Determine the [x, y] coordinate at the center of the cell enclosing the given text.  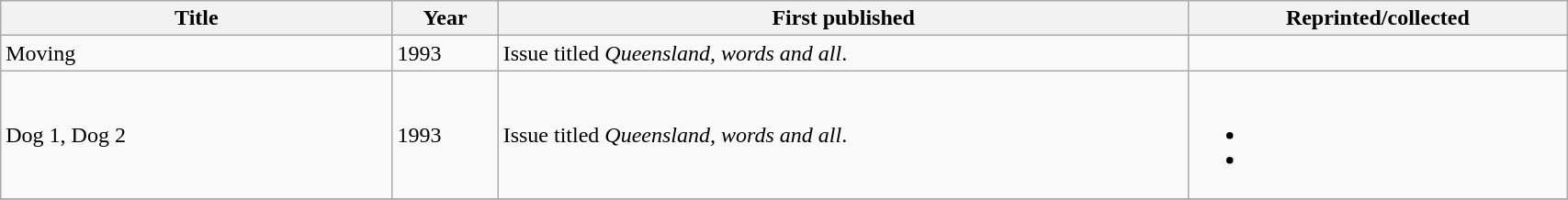
Moving [197, 53]
First published [843, 18]
Dog 1, Dog 2 [197, 135]
Reprinted/collected [1378, 18]
Year [445, 18]
Title [197, 18]
